Find where the given text appears and provide that cell's center as (X, Y) coordinate. 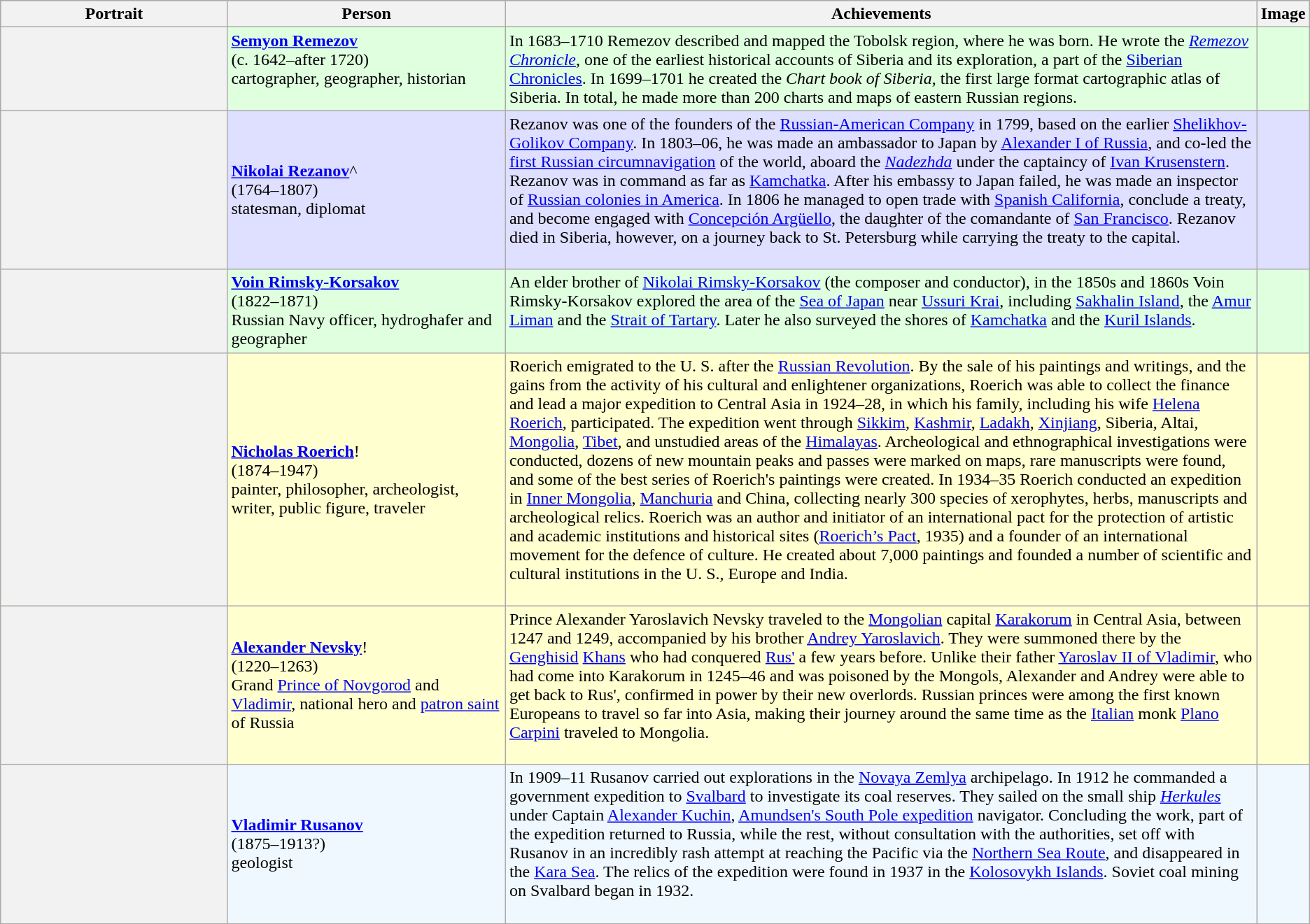
Portrait (114, 14)
Achievements (881, 14)
Semyon Remezov(c. 1642–after 1720)cartographer, geographer, historian (367, 69)
Alexander Nevsky! (1220–1263)Grand Prince of Novgorod and Vladimir, national hero and patron saint of Russia (367, 685)
Vladimir Rusanov (1875–1913?)geologist (367, 844)
Nikolai Rezanov^(1764–1807)statesman, diplomat (367, 190)
Image (1283, 14)
Voin Rimsky-Korsakov (1822–1871)Russian Navy officer, hydroghafer and geographer (367, 311)
Nicholas Roerich! (1874–1947)painter, philosopher, archeologist, writer, public figure, traveler (367, 479)
Person (367, 14)
